Capture the cell that displays the provided text and extract its [x, y] central coordinate. 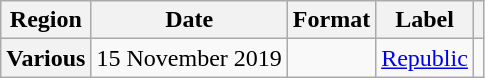
Label [425, 20]
Republic [425, 58]
Region [46, 20]
Format [331, 20]
Various [46, 58]
15 November 2019 [189, 58]
Date [189, 20]
